Pinpoint the cell where the given text exists, returning its (x, y) midpoint coordinate. 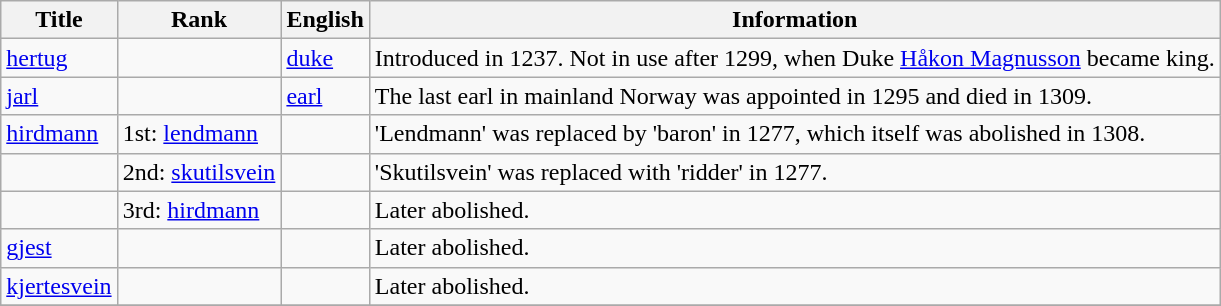
jarl (59, 96)
hirdmann (59, 134)
'Lendmann' was replaced by 'baron' in 1277, which itself was abolished in 1308. (794, 134)
English (325, 20)
Rank (199, 20)
2nd: skutilsvein (199, 172)
Introduced in 1237. Not in use after 1299, when Duke Håkon Magnusson became king. (794, 58)
'Skutilsvein' was replaced with 'ridder' in 1277. (794, 172)
gjest (59, 248)
3rd: hirdmann (199, 210)
earl (325, 96)
1st: lendmann (199, 134)
hertug (59, 58)
Title (59, 20)
The last earl in mainland Norway was appointed in 1295 and died in 1309. (794, 96)
Information (794, 20)
kjertesvein (59, 286)
duke (325, 58)
